Pinpoint the cell where the given text exists, returning its [x, y] midpoint coordinate. 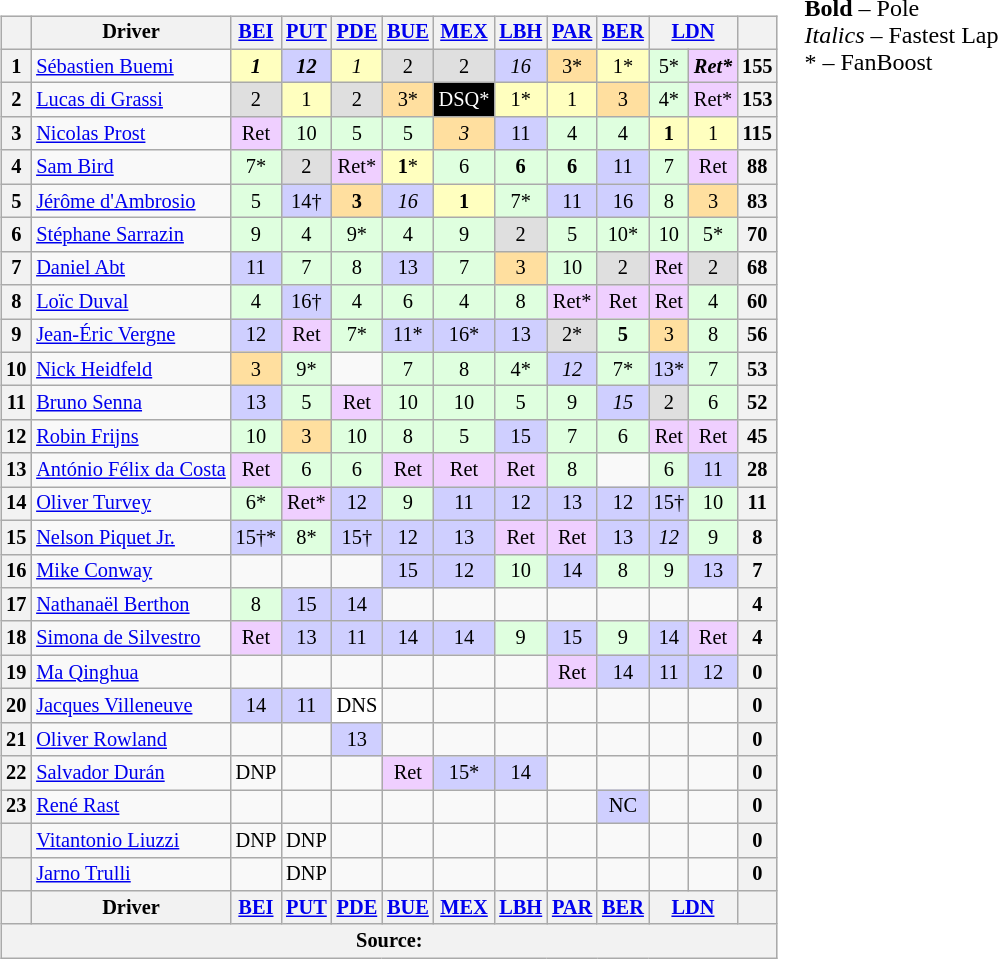
45 [757, 437]
Jean-Éric Vergne [130, 336]
15†* [256, 537]
16* [464, 336]
Jarno Trulli [130, 874]
28 [757, 470]
2* [572, 336]
53 [757, 369]
6* [256, 504]
23 [16, 807]
Nelson Piquet Jr. [130, 537]
Nick Heidfeld [130, 369]
Sam Bird [130, 167]
Vitantonio Liuzzi [130, 840]
155 [757, 66]
Oliver Rowland [130, 739]
Jérôme d'Ambrosio [130, 201]
Bruno Senna [130, 403]
Ma Qinghua [130, 672]
8* [306, 537]
Sébastien Buemi [130, 66]
Lucas di Grassi [130, 100]
52 [757, 403]
Nicolas Prost [130, 134]
115 [757, 134]
Source: [389, 941]
Salvador Durán [130, 773]
70 [757, 235]
NC [623, 807]
Jacques Villeneuve [130, 706]
88 [757, 167]
11* [408, 336]
19 [16, 672]
Nathanaël Berthon [130, 605]
Loïc Duval [130, 302]
15* [464, 773]
13* [669, 369]
Robin Frijns [130, 437]
20 [16, 706]
10* [623, 235]
António Félix da Costa [130, 470]
Daniel Abt [130, 268]
68 [757, 268]
Oliver Turvey [130, 504]
DNS [357, 706]
Mike Conway [130, 571]
Simona de Silvestro [130, 638]
Stéphane Sarrazin [130, 235]
16† [306, 302]
21 [16, 739]
83 [757, 201]
60 [757, 302]
56 [757, 336]
17 [16, 605]
DSQ* [464, 100]
153 [757, 100]
René Rast [130, 807]
14† [306, 201]
18 [16, 638]
22 [16, 773]
